Extract the [X, Y] coordinate from the center of the cell holding the provided text.  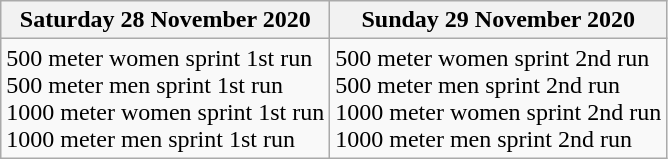
Sunday 29 November 2020 [498, 20]
500 meter women sprint 1st run 500 meter men sprint 1st run 1000 meter women sprint 1st run 1000 meter men sprint 1st run [166, 98]
Saturday 28 November 2020 [166, 20]
500 meter women sprint 2nd run 500 meter men sprint 2nd run 1000 meter women sprint 2nd run 1000 meter men sprint 2nd run [498, 98]
